Scan for the cell matching the given text and deliver its (x, y) coordinate at center. 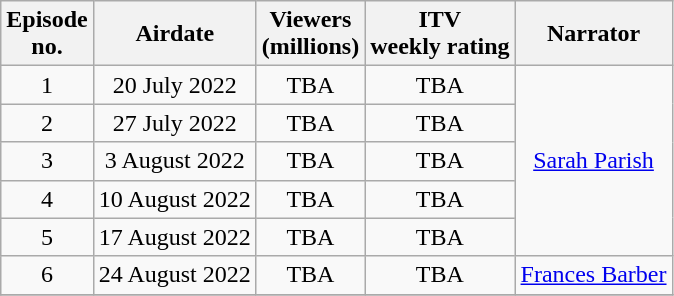
27 July 2022 (174, 123)
4 (47, 199)
1 (47, 85)
10 August 2022 (174, 199)
3 (47, 161)
Airdate (174, 34)
Viewers(millions) (310, 34)
5 (47, 237)
20 July 2022 (174, 85)
24 August 2022 (174, 275)
Episodeno. (47, 34)
17 August 2022 (174, 237)
2 (47, 123)
Frances Barber (594, 275)
Narrator (594, 34)
Sarah Parish (594, 161)
3 August 2022 (174, 161)
ITVweekly rating (440, 34)
6 (47, 275)
